Capture the cell that displays the provided text and extract its [X, Y] central coordinate. 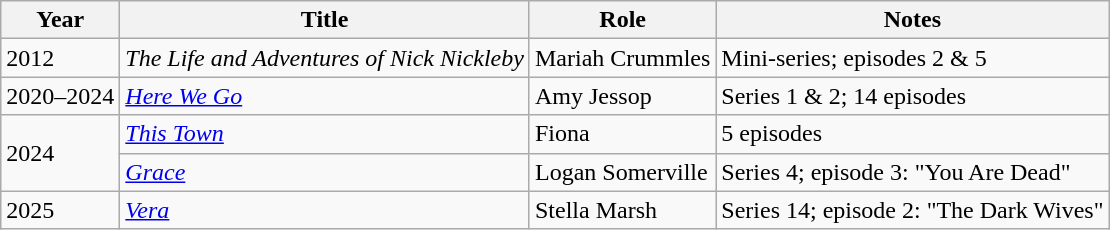
Vera [325, 210]
Mini-series; episodes 2 & 5 [912, 58]
Here We Go [325, 96]
Mariah Crummles [622, 58]
Notes [912, 20]
This Town [325, 134]
Year [60, 20]
Series 14; episode 2: "The Dark Wives" [912, 210]
The Life and Adventures of Nick Nickleby [325, 58]
Grace [325, 172]
2020–2024 [60, 96]
Title [325, 20]
2012 [60, 58]
Fiona [622, 134]
Stella Marsh [622, 210]
2024 [60, 153]
2025 [60, 210]
Role [622, 20]
Series 4; episode 3: "You Are Dead" [912, 172]
Logan Somerville [622, 172]
Amy Jessop [622, 96]
5 episodes [912, 134]
Series 1 & 2; 14 episodes [912, 96]
